Search for the cell housing the specified text and yield its (X, Y) center coordinate. 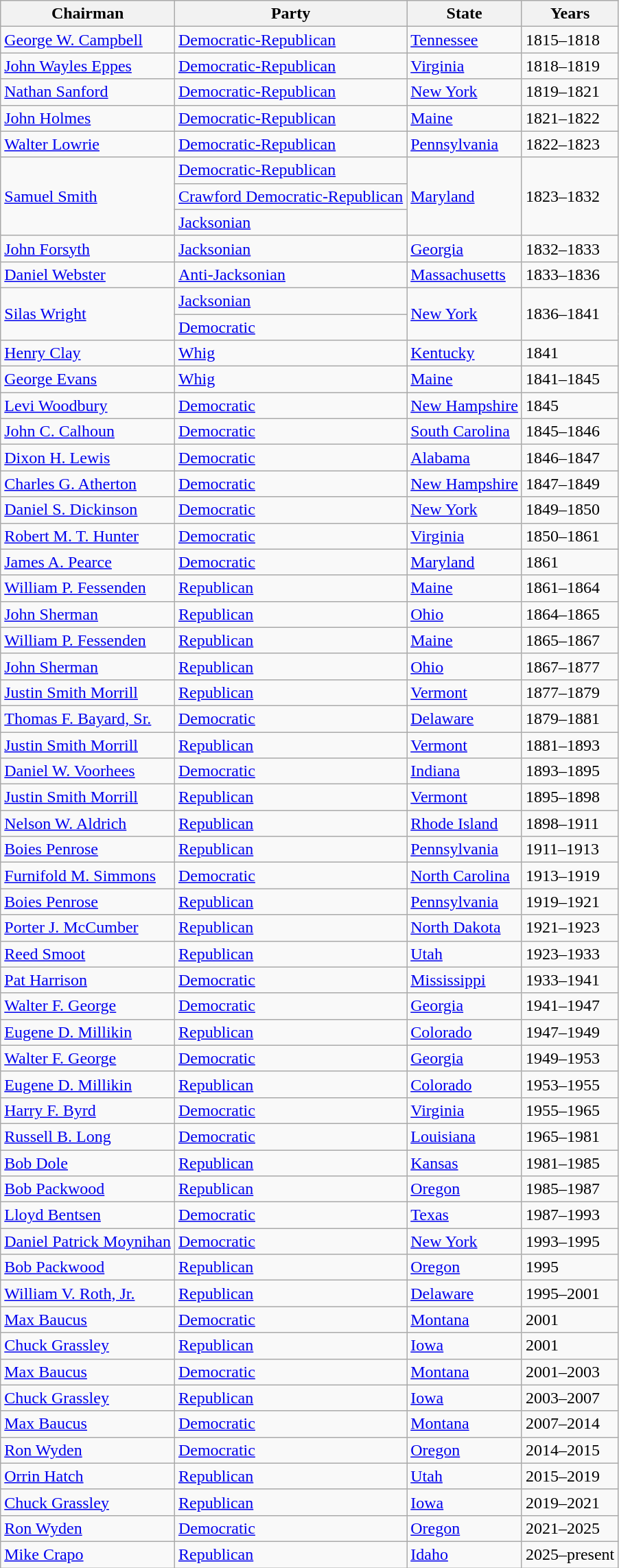
John Forsyth (88, 248)
Harry F. Byrd (88, 1110)
1895–1898 (570, 797)
Alabama (465, 458)
Mississippi (465, 980)
1849–1850 (570, 510)
1941–1947 (570, 1006)
North Carolina (465, 876)
George W. Campbell (88, 40)
Levi Woodbury (88, 406)
1877–1879 (570, 692)
Daniel W. Voorhees (88, 771)
1879–1881 (570, 718)
Massachusetts (465, 274)
Thomas F. Bayard, Sr. (88, 718)
William V. Roth, Jr. (88, 1294)
Daniel S. Dickinson (88, 510)
Bob Dole (88, 1163)
Orrin Hatch (88, 1476)
2001–2003 (570, 1372)
1995–2001 (570, 1294)
1919–1921 (570, 902)
2003–2007 (570, 1398)
Mike Crapo (88, 1554)
Lloyd Bentsen (88, 1215)
1822–1823 (570, 144)
1864–1865 (570, 614)
2015–2019 (570, 1476)
1911–1913 (570, 850)
1985–1987 (570, 1189)
1818–1819 (570, 66)
1845 (570, 406)
1923–1933 (570, 954)
1921–1923 (570, 928)
1898–1911 (570, 823)
Daniel Patrick Moynihan (88, 1241)
Russell B. Long (88, 1136)
Party (290, 14)
1933–1941 (570, 980)
1847–1849 (570, 484)
1965–1981 (570, 1136)
1823–1832 (570, 196)
Henry Clay (88, 353)
1850–1861 (570, 536)
2007–2014 (570, 1424)
Louisiana (465, 1136)
1846–1847 (570, 458)
1949–1953 (570, 1058)
Rhode Island (465, 823)
George Evans (88, 379)
Indiana (465, 771)
1841 (570, 353)
2025–present (570, 1554)
1881–1893 (570, 745)
1836–1841 (570, 314)
1861–1864 (570, 588)
North Dakota (465, 928)
John C. Calhoun (88, 432)
State (465, 14)
Idaho (465, 1554)
1893–1895 (570, 771)
Silas Wright (88, 314)
1841–1845 (570, 379)
1947–1949 (570, 1032)
John Holmes (88, 118)
Crawford Democratic-Republican (290, 196)
Anti-Jacksonian (290, 274)
1955–1965 (570, 1110)
1867–1877 (570, 666)
1819–1821 (570, 92)
1821–1822 (570, 118)
Kansas (465, 1163)
1832–1833 (570, 248)
Samuel Smith (88, 196)
Pat Harrison (88, 980)
Kentucky (465, 353)
1845–1846 (570, 432)
Nathan Sanford (88, 92)
1993–1995 (570, 1241)
1995 (570, 1267)
South Carolina (465, 432)
1987–1993 (570, 1215)
Furnifold M. Simmons (88, 876)
Charles G. Atherton (88, 484)
Porter J. McCumber (88, 928)
Walter Lowrie (88, 144)
1861 (570, 562)
Dixon H. Lewis (88, 458)
1981–1985 (570, 1163)
Chairman (88, 14)
2021–2025 (570, 1528)
2014–2015 (570, 1450)
John Wayles Eppes (88, 66)
Years (570, 14)
Robert M. T. Hunter (88, 536)
1815–1818 (570, 40)
1953–1955 (570, 1084)
1913–1919 (570, 876)
Nelson W. Aldrich (88, 823)
Daniel Webster (88, 274)
2019–2021 (570, 1502)
Texas (465, 1215)
1833–1836 (570, 274)
James A. Pearce (88, 562)
Reed Smoot (88, 954)
Tennessee (465, 40)
1865–1867 (570, 640)
